Search for the cell housing the specified text and yield its (x, y) center coordinate. 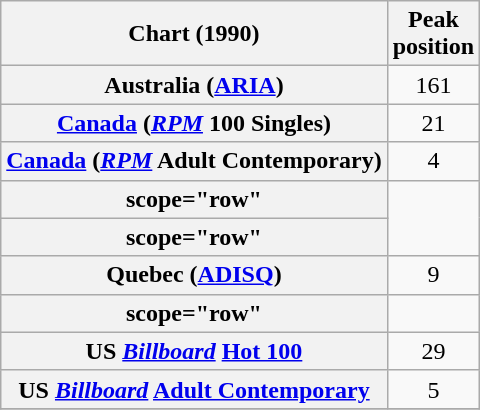
4 (433, 161)
US Billboard Hot 100 (194, 351)
9 (433, 275)
Chart (1990) (194, 34)
29 (433, 351)
21 (433, 123)
Australia (ARIA) (194, 85)
US Billboard Adult Contemporary (194, 389)
Quebec (ADISQ) (194, 275)
5 (433, 389)
Canada (RPM 100 Singles) (194, 123)
161 (433, 85)
Peakposition (433, 34)
Canada (RPM Adult Contemporary) (194, 161)
